Find where the given text appears and provide that cell's center as (X, Y) coordinate. 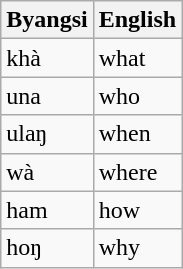
how (137, 210)
where (137, 172)
hoŋ (47, 248)
what (137, 58)
una (47, 96)
ham (47, 210)
who (137, 96)
when (137, 134)
English (137, 20)
wà (47, 172)
Byangsi (47, 20)
why (137, 248)
ulaŋ (47, 134)
khà (47, 58)
